Scan for the cell matching the given text and deliver its [x, y] coordinate at center. 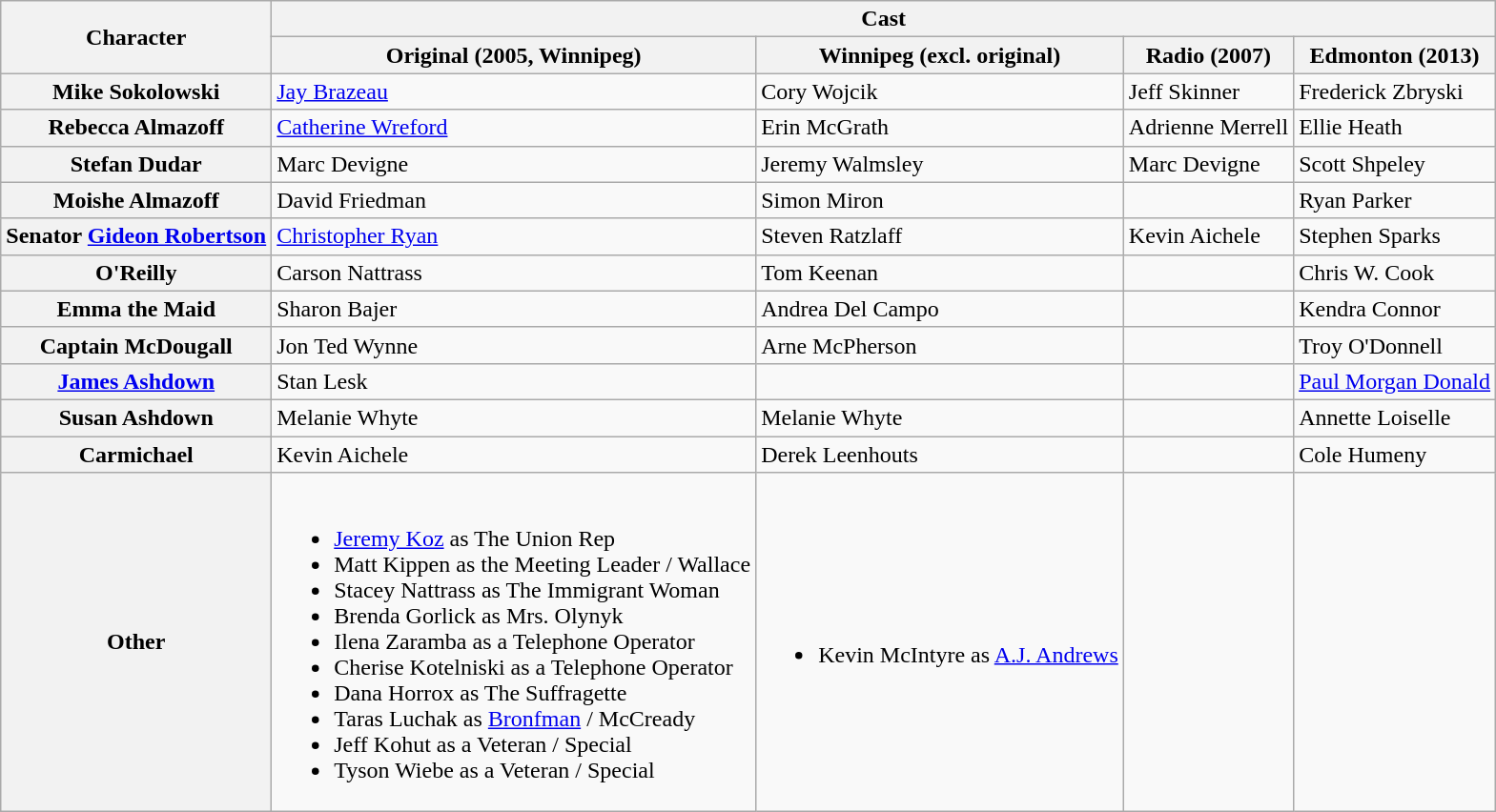
Jay Brazeau [514, 91]
Ellie Heath [1395, 128]
Stephen Sparks [1395, 236]
Jon Ted Wynne [514, 345]
Tom Keenan [940, 273]
Simon Miron [940, 200]
Rebecca Almazoff [136, 128]
Scott Shpeley [1395, 164]
Ryan Parker [1395, 200]
Mike Sokolowski [136, 91]
Troy O'Donnell [1395, 345]
Edmonton (2013) [1395, 55]
Paul Morgan Donald [1395, 381]
Winnipeg (excl. original) [940, 55]
Sharon Bajer [514, 309]
Susan Ashdown [136, 417]
Steven Ratzlaff [940, 236]
Senator Gideon Robertson [136, 236]
Carmichael [136, 455]
Catherine Wreford [514, 128]
O'Reilly [136, 273]
Carson Nattrass [514, 273]
Stefan Dudar [136, 164]
Stan Lesk [514, 381]
Character [136, 37]
Captain McDougall [136, 345]
Original (2005, Winnipeg) [514, 55]
David Friedman [514, 200]
Adrienne Merrell [1208, 128]
Kendra Connor [1395, 309]
Erin McGrath [940, 128]
Other [136, 642]
Andrea Del Campo [940, 309]
Frederick Zbryski [1395, 91]
Derek Leenhouts [940, 455]
Christopher Ryan [514, 236]
Emma the Maid [136, 309]
Kevin McIntyre as A.J. Andrews [940, 642]
Cory Wojcik [940, 91]
Cole Humeny [1395, 455]
Radio (2007) [1208, 55]
Moishe Almazoff [136, 200]
James Ashdown [136, 381]
Arne McPherson [940, 345]
Annette Loiselle [1395, 417]
Cast [884, 19]
Chris W. Cook [1395, 273]
Jeff Skinner [1208, 91]
Jeremy Walmsley [940, 164]
